Capture the cell that displays the provided text and extract its (X, Y) central coordinate. 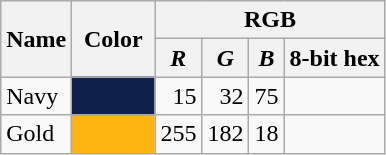
75 (266, 96)
Navy (36, 96)
18 (266, 134)
Gold (36, 134)
255 (178, 134)
R (178, 58)
G (226, 58)
Name (36, 39)
RGB (270, 20)
15 (178, 96)
Color (114, 39)
182 (226, 134)
B (266, 58)
8-bit hex (334, 58)
32 (226, 96)
